Find where the given text appears and provide that cell's center as [x, y] coordinate. 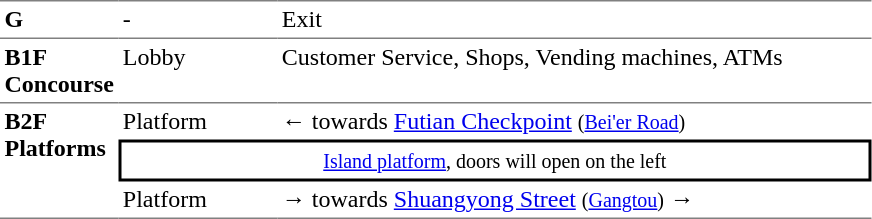
G [59, 19]
- [198, 19]
Lobby [198, 71]
Platform [198, 122]
Customer Service, Shops, Vending machines, ATMs [574, 71]
Exit [574, 19]
← towards Futian Checkpoint (Bei'er Road) [574, 122]
Island platform, doors will open on the left [494, 161]
B1FConcourse [59, 71]
